Locate the cell with the specified text and output its [X, Y] center coordinate. 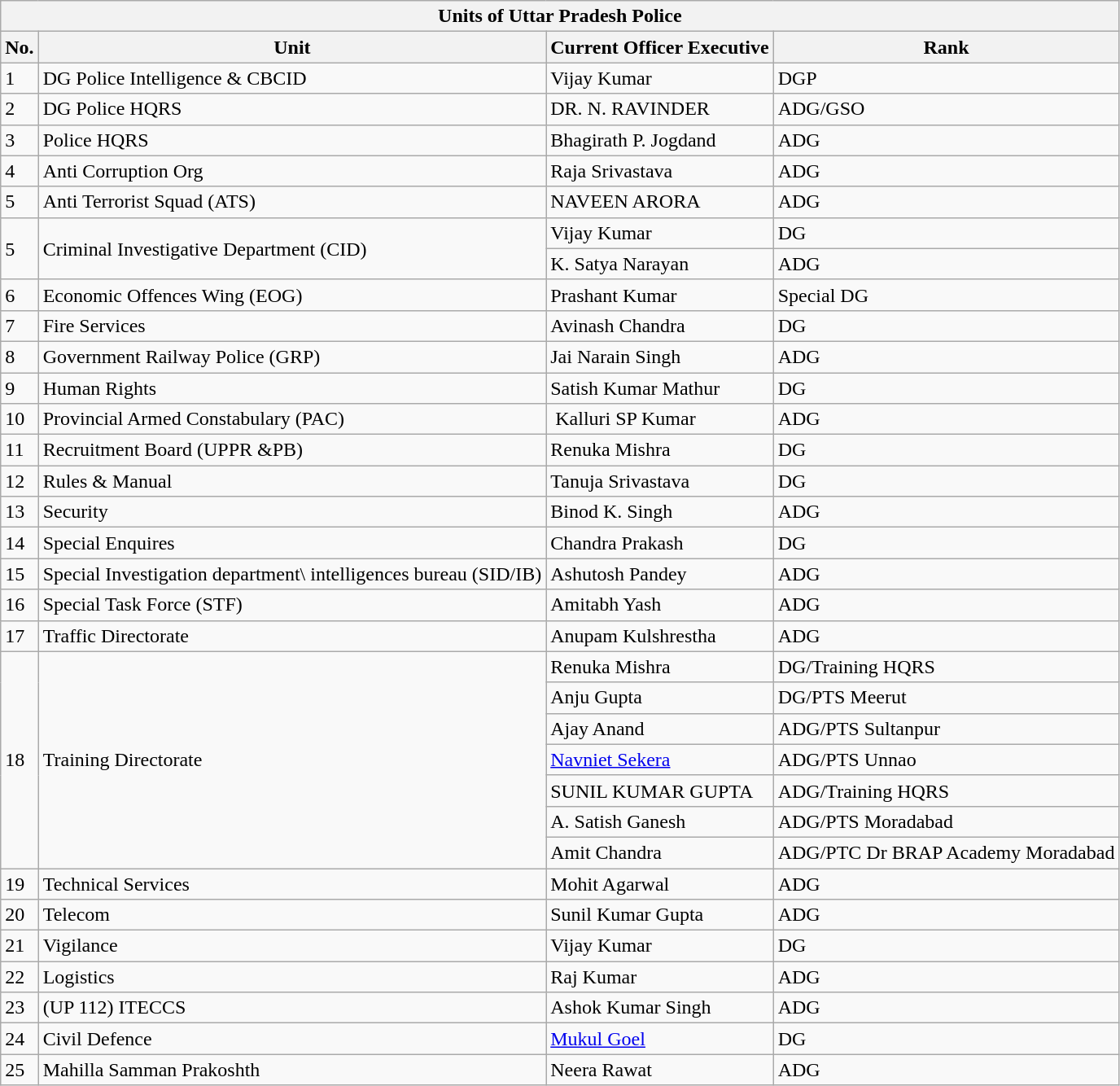
Traffic Directorate [292, 636]
Security [292, 512]
9 [20, 388]
Police HQRS [292, 140]
Amitabh Yash [659, 605]
2 [20, 109]
Criminal Investigative Department (CID) [292, 248]
7 [20, 326]
Vigilance [292, 946]
A. Satish Ganesh [659, 821]
Satish Kumar Mathur [659, 388]
Chandra Prakash [659, 543]
3 [20, 140]
ADG/GSO [946, 109]
DGP [946, 78]
SUNIL KUMAR GUPTA [659, 790]
Special Investigation department\ intelligences bureau (SID/IB) [292, 574]
Human Rights [292, 388]
Special Enquires [292, 543]
Jai Narain Singh [659, 357]
Fire Services [292, 326]
DG Police HQRS [292, 109]
Mahilla Samman Prakoshth [292, 1070]
Economic Offences Wing (EOG) [292, 295]
Rank [946, 47]
DG/Training HQRS [946, 667]
DG/PTS Meerut [946, 698]
ADG/PTS Unnao [946, 760]
14 [20, 543]
19 [20, 883]
17 [20, 636]
Neera Rawat [659, 1070]
Anti Terrorist Squad (ATS) [292, 202]
Raja Srivastava [659, 171]
18 [20, 760]
Training Directorate [292, 760]
Mukul Goel [659, 1039]
Technical Services [292, 883]
15 [20, 574]
6 [20, 295]
No. [20, 47]
Telecom [292, 915]
Unit [292, 47]
13 [20, 512]
Kalluri SP Kumar [659, 419]
Logistics [292, 977]
24 [20, 1039]
Tanuja Srivastava [659, 481]
Anupam Kulshrestha [659, 636]
Special Task Force (STF) [292, 605]
Mohit Agarwal [659, 883]
Ajay Anand [659, 729]
11 [20, 450]
21 [20, 946]
23 [20, 1008]
ADG/PTC Dr BRAP Academy Moradabad [946, 852]
Civil Defence [292, 1039]
ADG/Training HQRS [946, 790]
NAVEEN ARORA [659, 202]
Bhagirath P. Jogdand [659, 140]
Special DG [946, 295]
Raj Kumar [659, 977]
Ashok Kumar Singh [659, 1008]
1 [20, 78]
4 [20, 171]
ADG/PTS Sultanpur [946, 729]
Anju Gupta [659, 698]
DR. N. RAVINDER [659, 109]
20 [20, 915]
10 [20, 419]
Recruitment Board (UPPR &PB) [292, 450]
Avinash Chandra [659, 326]
Units of Uttar Pradesh Police [560, 16]
Binod K. Singh [659, 512]
Prashant Kumar [659, 295]
DG Police Intelligence & CBCID [292, 78]
(UP 112) ITECCS [292, 1008]
Current Officer Executive [659, 47]
Sunil Kumar Gupta [659, 915]
Provincial Armed Constabulary (PAC) [292, 419]
Ashutosh Pandey [659, 574]
16 [20, 605]
Anti Corruption Org [292, 171]
Navniet Sekera [659, 760]
12 [20, 481]
8 [20, 357]
Amit Chandra [659, 852]
22 [20, 977]
ADG/PTS Moradabad [946, 821]
K. Satya Narayan [659, 264]
Rules & Manual [292, 481]
Government Railway Police (GRP) [292, 357]
25 [20, 1070]
